Capture the cell that displays the provided text and extract its (x, y) central coordinate. 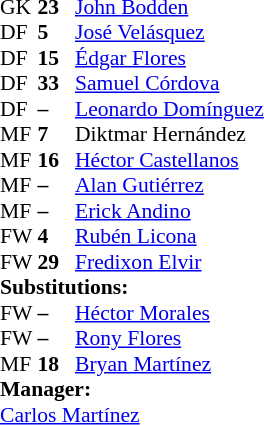
Manager: (132, 389)
Diktmar Hernández (170, 135)
7 (57, 135)
33 (57, 83)
15 (57, 58)
Alan Gutiérrez (170, 185)
4 (57, 237)
29 (57, 262)
Fredixon Elvir (170, 262)
16 (57, 160)
Erick Andino (170, 211)
18 (57, 364)
Rony Flores (170, 339)
Édgar Flores (170, 58)
José Velásquez (170, 33)
Héctor Castellanos (170, 160)
Héctor Morales (170, 313)
5 (57, 33)
Substitutions: (132, 287)
Bryan Martínez (170, 364)
Rubén Licona (170, 237)
Leonardo Domínguez (170, 109)
Samuel Córdova (170, 83)
